Capture the cell that displays the provided text and extract its (X, Y) central coordinate. 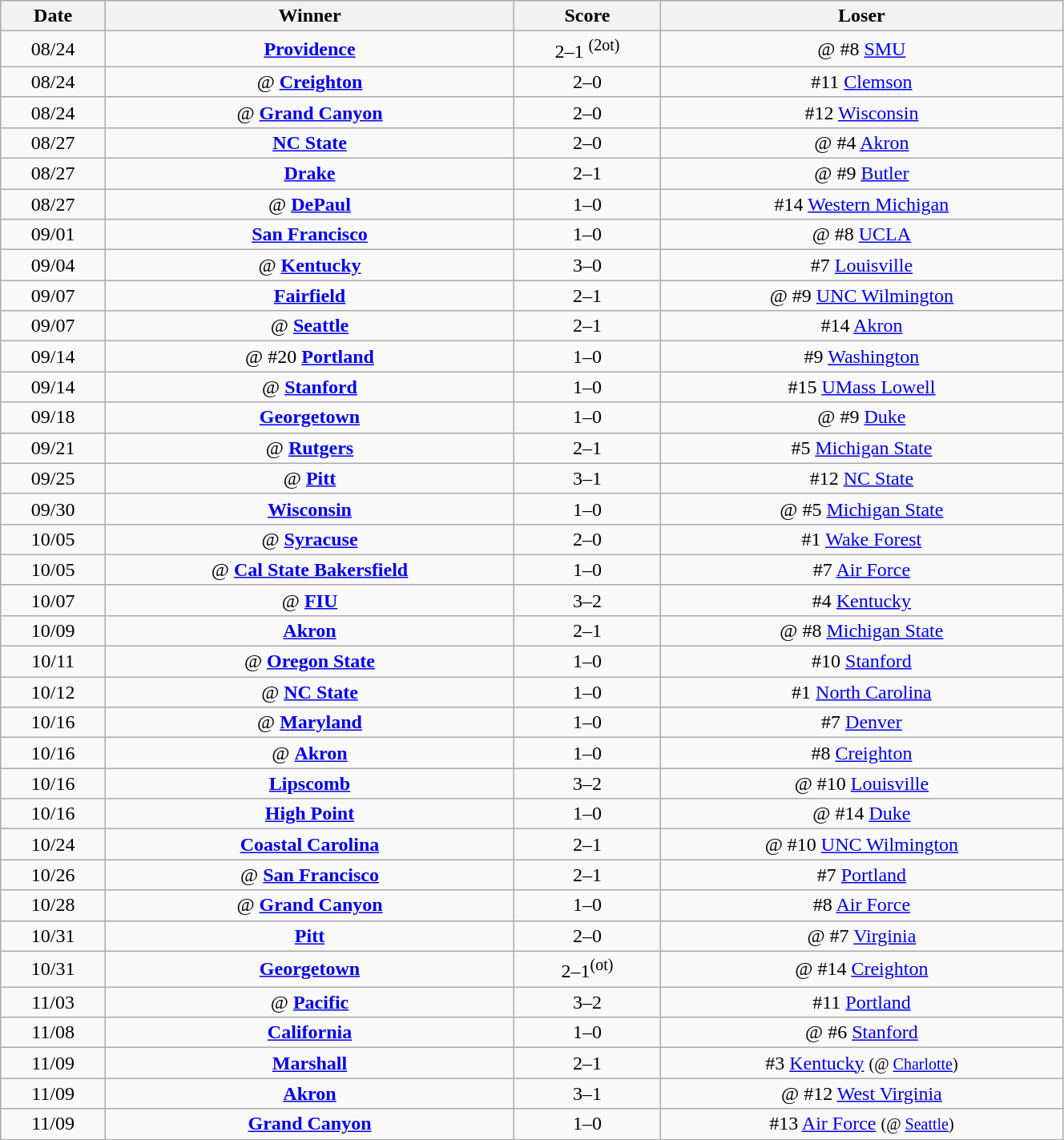
@ Cal State Bakersfield (309, 570)
#5 Michigan State (861, 448)
#1 Wake Forest (861, 539)
10/07 (53, 600)
3–0 (588, 265)
@ #8 SMU (861, 50)
10/09 (53, 630)
10/24 (53, 844)
@ Oregon State (309, 662)
Marshall (309, 1063)
#11 Portland (861, 1002)
Date (53, 16)
NC State (309, 143)
@ #8 Michigan State (861, 630)
09/30 (53, 509)
10/28 (53, 905)
Pitt (309, 936)
#1 North Carolina (861, 692)
@ #5 Michigan State (861, 509)
Drake (309, 174)
@ Pacific (309, 1002)
09/21 (53, 448)
@ #7 Virginia (861, 936)
@ #14 Duke (861, 814)
Lipscomb (309, 783)
@ San Francisco (309, 875)
#7 Louisville (861, 265)
@ Maryland (309, 723)
@ Syracuse (309, 539)
Winner (309, 16)
Wisconsin (309, 509)
#14 Akron (861, 326)
@ Pitt (309, 478)
Coastal Carolina (309, 844)
#11 Clemson (861, 82)
#13 Air Force (@ Seattle) (861, 1124)
#7 Denver (861, 723)
@ #6 Stanford (861, 1033)
#8 Air Force (861, 905)
San Francisco (309, 235)
#9 Washington (861, 357)
2–1(ot) (588, 969)
11/08 (53, 1033)
@ Rutgers (309, 448)
@ #12 West Virginia (861, 1094)
@ #9 Butler (861, 174)
#12 Wisconsin (861, 112)
#10 Stanford (861, 662)
10/11 (53, 662)
@ Stanford (309, 387)
#3 Kentucky (@ Charlotte) (861, 1063)
09/18 (53, 417)
@ Creighton (309, 82)
09/25 (53, 478)
@ DePaul (309, 204)
09/04 (53, 265)
Score (588, 16)
Grand Canyon (309, 1124)
#4 Kentucky (861, 600)
California (309, 1033)
High Point (309, 814)
#15 UMass Lowell (861, 387)
@ #10 UNC Wilmington (861, 844)
@ #9 Duke (861, 417)
@ #9 UNC Wilmington (861, 296)
@ Seattle (309, 326)
Loser (861, 16)
#14 Western Michigan (861, 204)
@ Kentucky (309, 265)
#8 Creighton (861, 753)
11/03 (53, 1002)
10/12 (53, 692)
@ FIU (309, 600)
@ Akron (309, 753)
#12 NC State (861, 478)
@ #4 Akron (861, 143)
#7 Portland (861, 875)
@ #20 Portland (309, 357)
@ #10 Louisville (861, 783)
#7 Air Force (861, 570)
10/26 (53, 875)
Providence (309, 50)
2–1 (2ot) (588, 50)
@ NC State (309, 692)
Fairfield (309, 296)
@ #14 Creighton (861, 969)
@ #8 UCLA (861, 235)
09/01 (53, 235)
